For the text-containing cell, return its midpoint in [x, y] coordinate format. 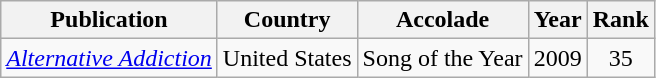
Accolade [442, 20]
United States [287, 58]
Song of the Year [442, 58]
Alternative Addiction [110, 58]
Rank [620, 20]
Country [287, 20]
Year [558, 20]
Publication [110, 20]
35 [620, 58]
2009 [558, 58]
